Output the [x, y] coordinate of the center of the cell containing the given text.  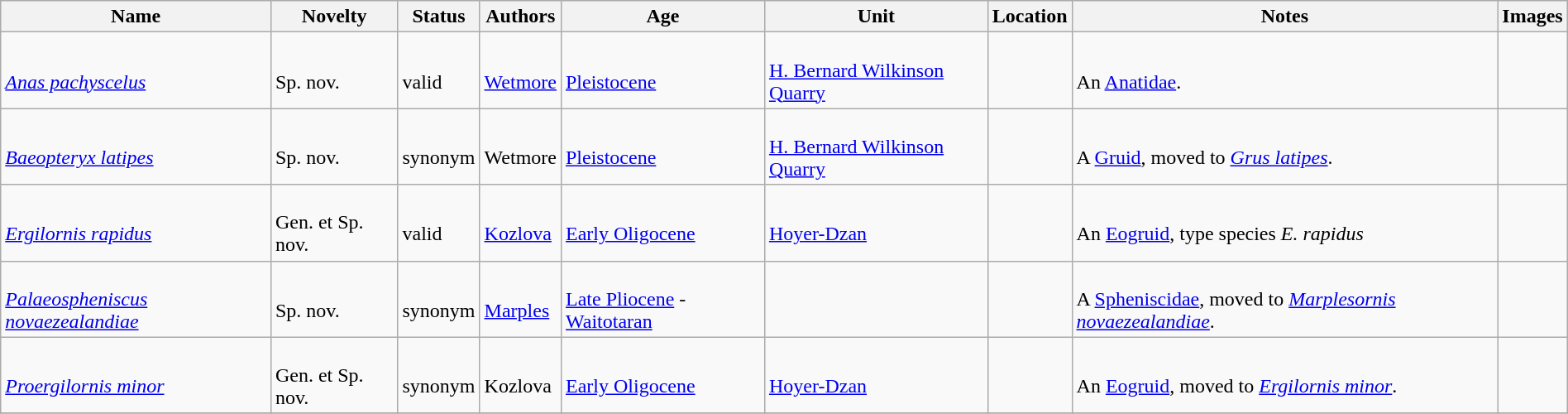
Location [1030, 17]
Status [438, 17]
Ergilornis rapidus [136, 223]
Age [662, 17]
Anas pachyscelus [136, 70]
Name [136, 17]
Unit [876, 17]
Notes [1285, 17]
Late Pliocene - Waitotaran [662, 299]
An Anatidae. [1285, 70]
Baeopteryx latipes [136, 147]
A Gruid, moved to Grus latipes. [1285, 147]
Authors [520, 17]
Marples [520, 299]
An Eogruid, type species E. rapidus [1285, 223]
An Eogruid, moved to Ergilornis minor. [1285, 375]
Novelty [334, 17]
Palaeospheniscus novaezealandiae [136, 299]
Images [1532, 17]
Proergilornis minor [136, 375]
A Spheniscidae, moved to Marplesornis novaezealandiae. [1285, 299]
